From the cell containing the given text, extract its center point as (x, y) coordinate. 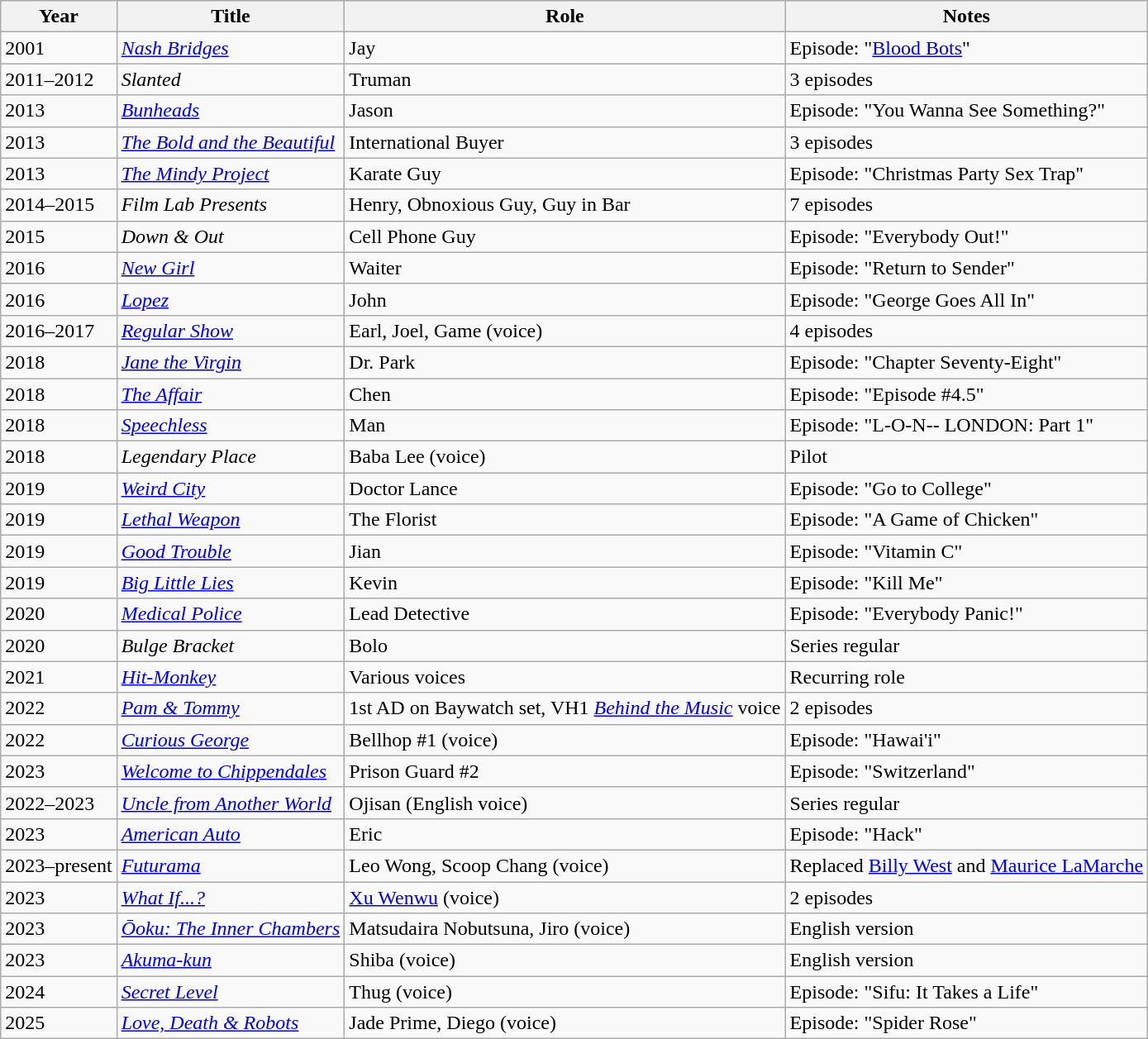
Good Trouble (231, 551)
Earl, Joel, Game (voice) (565, 331)
Pam & Tommy (231, 708)
Man (565, 426)
Bulge Bracket (231, 646)
Chen (565, 394)
Waiter (565, 268)
Big Little Lies (231, 583)
Uncle from Another World (231, 803)
Welcome to Chippendales (231, 771)
Ojisan (English voice) (565, 803)
Ōoku: The Inner Chambers (231, 929)
2025 (59, 1023)
The Bold and the Beautiful (231, 142)
Notes (967, 17)
Nash Bridges (231, 48)
Karate Guy (565, 174)
2016–2017 (59, 331)
1st AD on Baywatch set, VH1 Behind the Music voice (565, 708)
Episode: "Chapter Seventy-Eight" (967, 362)
Various voices (565, 677)
Film Lab Presents (231, 205)
Truman (565, 79)
Down & Out (231, 236)
2014–2015 (59, 205)
2024 (59, 992)
Slanted (231, 79)
2015 (59, 236)
Xu Wenwu (voice) (565, 897)
Bunheads (231, 111)
Episode: "Hawai'i" (967, 740)
Hit-Monkey (231, 677)
Episode: "Go to College" (967, 489)
Bolo (565, 646)
Legendary Place (231, 457)
2011–2012 (59, 79)
Episode: "Kill Me" (967, 583)
Episode: "Vitamin C" (967, 551)
2022–2023 (59, 803)
What If...? (231, 897)
Jane the Virgin (231, 362)
Pilot (967, 457)
Lead Detective (565, 614)
Futurama (231, 865)
Episode: "Everybody Out!" (967, 236)
Episode: "Hack" (967, 834)
Episode: "Everybody Panic!" (967, 614)
Jay (565, 48)
John (565, 299)
Episode: "Spider Rose" (967, 1023)
Lethal Weapon (231, 520)
The Florist (565, 520)
Episode: "Return to Sender" (967, 268)
Year (59, 17)
Doctor Lance (565, 489)
Eric (565, 834)
The Mindy Project (231, 174)
Lopez (231, 299)
Weird City (231, 489)
Henry, Obnoxious Guy, Guy in Bar (565, 205)
Medical Police (231, 614)
Kevin (565, 583)
Episode: "Christmas Party Sex Trap" (967, 174)
Title (231, 17)
Bellhop #1 (voice) (565, 740)
Thug (voice) (565, 992)
Episode: "George Goes All In" (967, 299)
Leo Wong, Scoop Chang (voice) (565, 865)
Recurring role (967, 677)
Replaced Billy West and Maurice LaMarche (967, 865)
7 episodes (967, 205)
Episode: "Episode #4.5" (967, 394)
American Auto (231, 834)
Dr. Park (565, 362)
Episode: "L-O-N-- LONDON: Part 1" (967, 426)
Episode: "Sifu: It Takes a Life" (967, 992)
Regular Show (231, 331)
Jian (565, 551)
Matsudaira Nobutsuna, Jiro (voice) (565, 929)
Jade Prime, Diego (voice) (565, 1023)
New Girl (231, 268)
Jason (565, 111)
Baba Lee (voice) (565, 457)
Prison Guard #2 (565, 771)
2001 (59, 48)
2023–present (59, 865)
Secret Level (231, 992)
Akuma-kun (231, 960)
Episode: "A Game of Chicken" (967, 520)
Curious George (231, 740)
Shiba (voice) (565, 960)
Love, Death & Robots (231, 1023)
2021 (59, 677)
Speechless (231, 426)
Cell Phone Guy (565, 236)
The Affair (231, 394)
Episode: "You Wanna See Something?" (967, 111)
Episode: "Blood Bots" (967, 48)
International Buyer (565, 142)
Episode: "Switzerland" (967, 771)
Role (565, 17)
4 episodes (967, 331)
